From the cell containing the given text, extract its center point as (X, Y) coordinate. 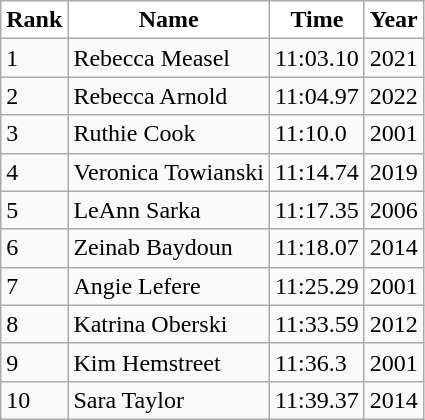
Zeinab Baydoun (169, 248)
Kim Hemstreet (169, 362)
Ruthie Cook (169, 134)
9 (34, 362)
11:10.0 (316, 134)
1 (34, 58)
2 (34, 96)
11:14.74 (316, 172)
Katrina Oberski (169, 324)
2019 (394, 172)
Year (394, 20)
Sara Taylor (169, 400)
Name (169, 20)
Rebecca Arnold (169, 96)
3 (34, 134)
11:03.10 (316, 58)
11:17.35 (316, 210)
11:04.97 (316, 96)
5 (34, 210)
6 (34, 248)
Rebecca Measel (169, 58)
11:18.07 (316, 248)
Time (316, 20)
2012 (394, 324)
Angie Lefere (169, 286)
11:33.59 (316, 324)
Veronica Towianski (169, 172)
Rank (34, 20)
11:36.3 (316, 362)
7 (34, 286)
11:25.29 (316, 286)
LeAnn Sarka (169, 210)
4 (34, 172)
2006 (394, 210)
11:39.37 (316, 400)
8 (34, 324)
10 (34, 400)
2021 (394, 58)
2022 (394, 96)
